Locate the cell with the specified text and output its (X, Y) center coordinate. 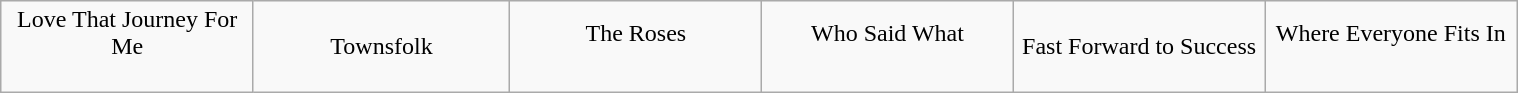
Fast Forward to Success (1139, 47)
Who Said What (888, 47)
Townsfolk (382, 47)
Where Everyone Fits In (1391, 47)
The Roses (636, 47)
Love That Journey For Me (127, 47)
